Scan for the cell matching the given text and deliver its (X, Y) coordinate at center. 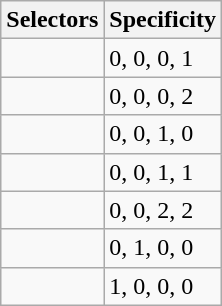
0, 0, 0, 1 (163, 58)
0, 0, 0, 2 (163, 96)
1, 0, 0, 0 (163, 286)
Selectors (52, 20)
Specificity (163, 20)
0, 0, 1, 1 (163, 172)
0, 0, 1, 0 (163, 134)
0, 1, 0, 0 (163, 248)
0, 0, 2, 2 (163, 210)
